Output the (X, Y) coordinate of the center of the cell containing the given text.  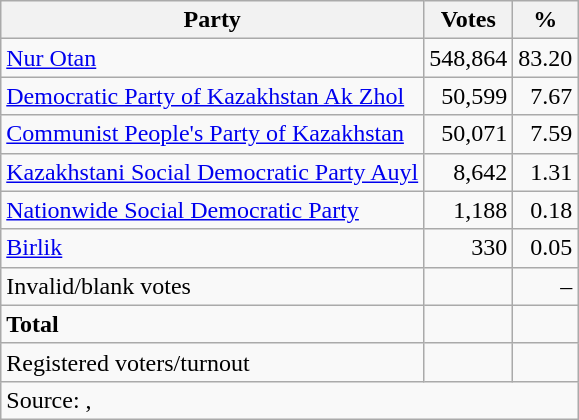
Party (212, 20)
1,188 (468, 210)
Total (212, 324)
Nationwide Social Democratic Party (212, 210)
Kazakhstani Social Democratic Party Auyl (212, 172)
50,071 (468, 134)
Nur Otan (212, 58)
Birlik (212, 248)
Registered voters/turnout (212, 362)
– (546, 286)
Source: , (290, 400)
7.59 (546, 134)
Communist People's Party of Kazakhstan (212, 134)
1.31 (546, 172)
8,642 (468, 172)
548,864 (468, 58)
7.67 (546, 96)
Democratic Party of Kazakhstan Ak Zhol (212, 96)
0.05 (546, 248)
0.18 (546, 210)
% (546, 20)
Invalid/blank votes (212, 286)
50,599 (468, 96)
330 (468, 248)
83.20 (546, 58)
Votes (468, 20)
